Find where the given text appears and provide that cell's center as (x, y) coordinate. 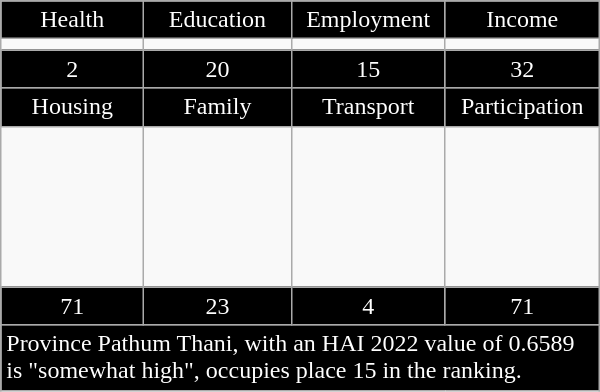
32 (522, 69)
Income (522, 20)
Housing (72, 107)
15 (368, 69)
2 (72, 69)
Family (218, 107)
20 (218, 69)
Province Pathum Thani, with an HAI 2022 value of 0.6589 is "somewhat high", occupies place 15 in the ranking. (300, 358)
23 (218, 306)
4 (368, 306)
Health (72, 20)
Education (218, 20)
Transport (368, 107)
Participation (522, 107)
Employment (368, 20)
